Determine the [x, y] coordinate at the center of the cell enclosing the given text.  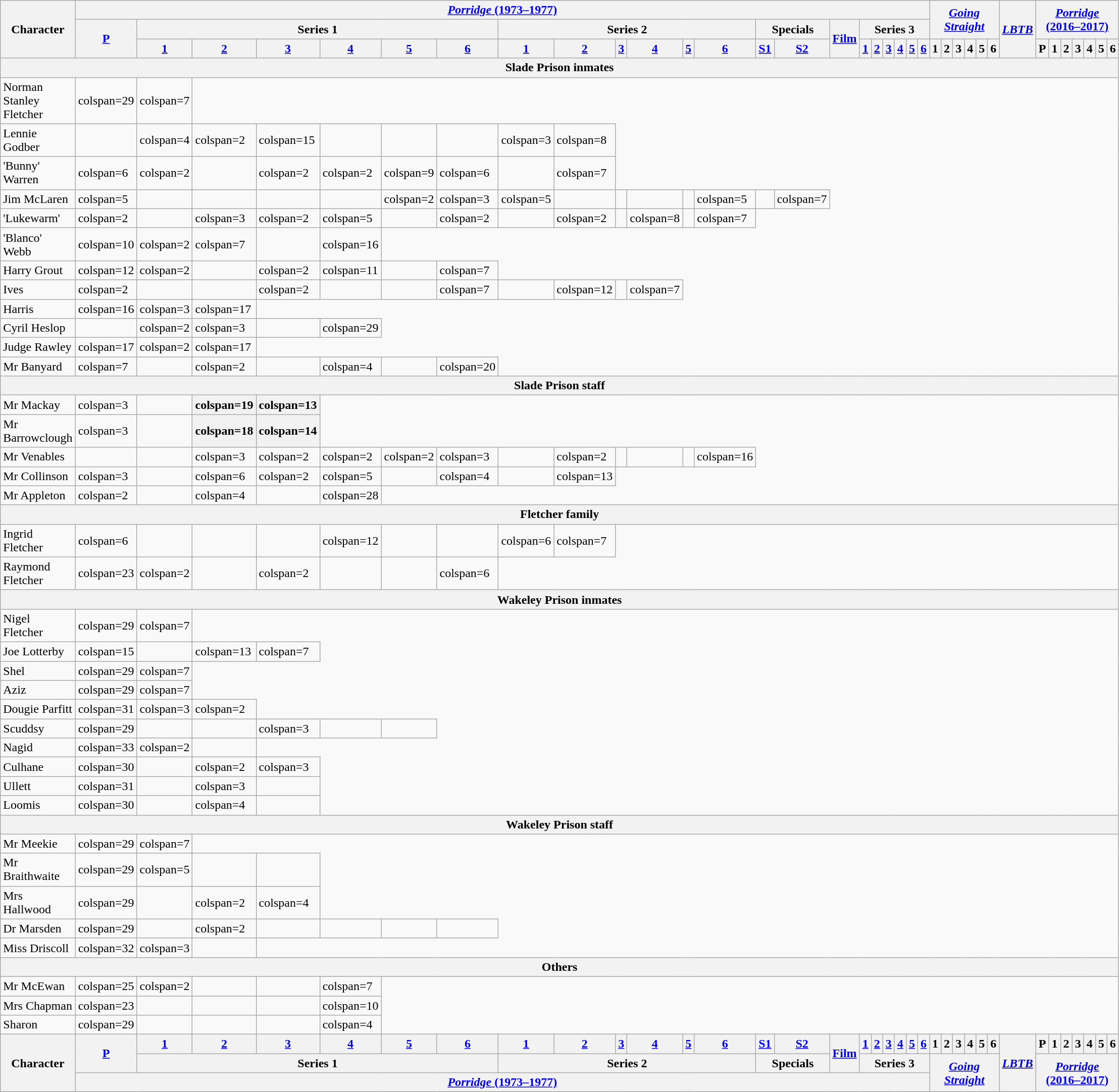
Cyril Heslop [38, 328]
Aziz [38, 690]
Lennie Godber [38, 140]
Others [559, 967]
colspan=11 [350, 270]
Dougie Parfitt [38, 709]
colspan=14 [288, 431]
Mr Braithwaite [38, 869]
Loomis [38, 805]
Slade Prison staff [559, 386]
Joe Lotterby [38, 651]
colspan=28 [350, 495]
Mr Meekie [38, 844]
Scuddsy [38, 729]
Shel [38, 671]
Harris [38, 308]
Mr Collinson [38, 476]
Nigel Fletcher [38, 625]
Ingrid Fletcher [38, 540]
Raymond Fletcher [38, 574]
Miss Driscoll [38, 948]
Slade Prison inmates [559, 68]
Wakeley Prison inmates [559, 599]
Mr Appleton [38, 495]
colspan=20 [468, 367]
Mr Barrowclough [38, 431]
Jim McLaren [38, 199]
Judge Rawley [38, 347]
Mr McEwan [38, 986]
Fletcher family [559, 514]
Harry Grout [38, 270]
colspan=32 [106, 948]
colspan=33 [106, 748]
Mr Venables [38, 457]
Nagid [38, 748]
Sharon [38, 1025]
colspan=19 [224, 405]
Ullett [38, 786]
colspan=9 [409, 173]
colspan=25 [106, 986]
Ives [38, 289]
'Lukewarm' [38, 218]
Mrs Hallwood [38, 903]
Mr Mackay [38, 405]
Mr Banyard [38, 367]
'Blanco' Webb [38, 244]
colspan=18 [224, 431]
Dr Marsden [38, 928]
Norman Stanley Fletcher [38, 100]
Mrs Chapman [38, 1005]
Wakeley Prison staff [559, 824]
'Bunny' Warren [38, 173]
Culhane [38, 767]
